Scan for the cell matching the given text and deliver its [x, y] coordinate at center. 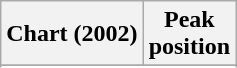
Peakposition [189, 34]
Chart (2002) [72, 34]
